Output the (X, Y) coordinate of the center of the cell containing the given text.  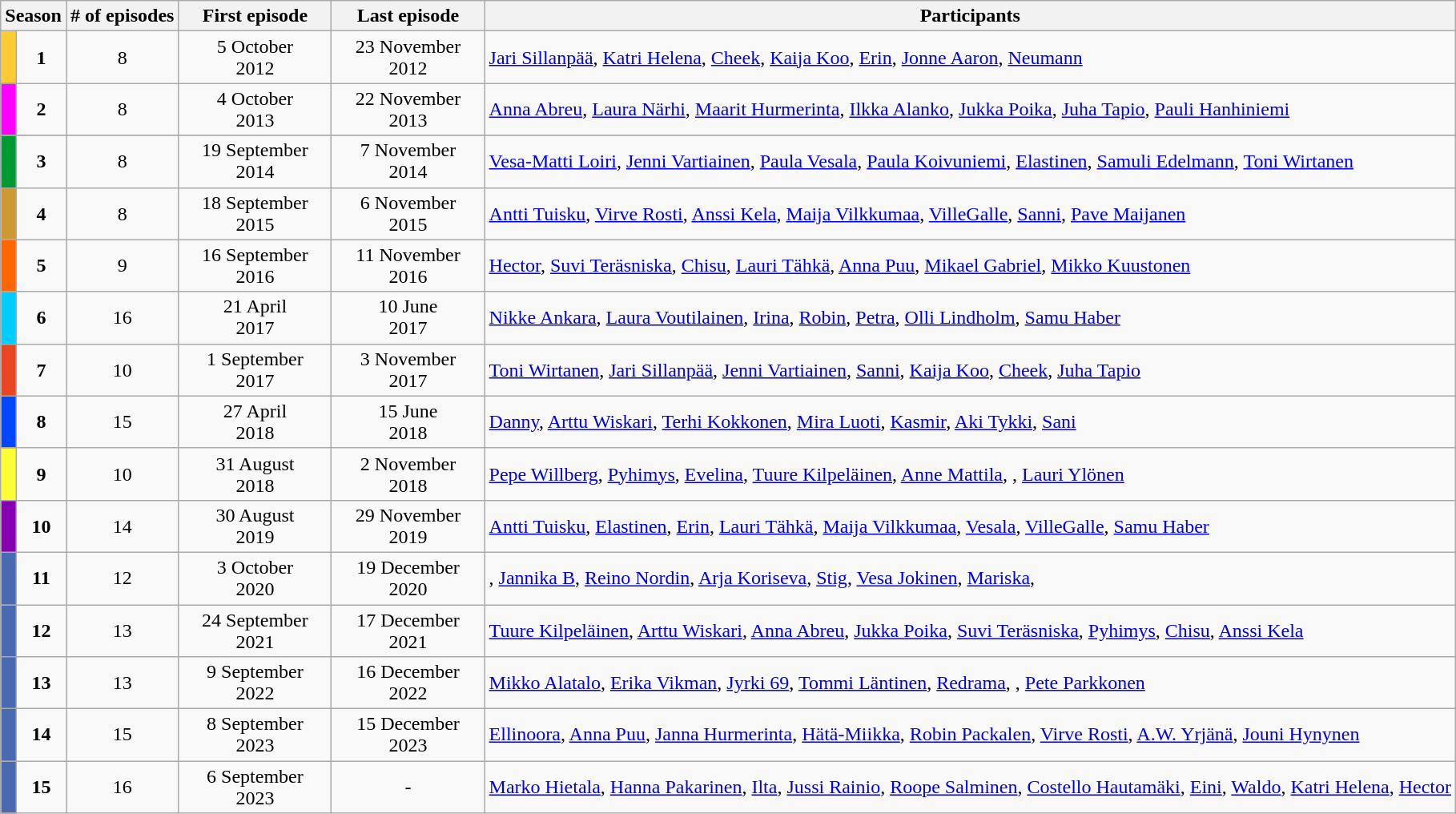
Pepe Willberg, Pyhimys, Evelina, Tuure Kilpeläinen, Anne Mattila, , Lauri Ylönen (970, 474)
6 September 2023 (255, 787)
29 November 2019 (408, 526)
8 September 2023 (255, 735)
11 (41, 578)
15 December 2023 (408, 735)
27 April 2018 (255, 421)
22 November 2013 (408, 109)
Vesa-Matti Loiri, Jenni Vartiainen, Paula Vesala, Paula Koivuniemi, Elastinen, Samuli Edelmann, Toni Wirtanen (970, 162)
, Jannika B, Reino Nordin, Arja Koriseva, Stig, Vesa Jokinen, Mariska, (970, 578)
3 October 2020 (255, 578)
Toni Wirtanen, Jari Sillanpää, Jenni Vartiainen, Sanni, Kaija Koo, Cheek, Juha Tapio (970, 370)
23 November 2012 (408, 58)
4 October 2013 (255, 109)
Marko Hietala, Hanna Pakarinen, Ilta, Jussi Rainio, Roope Salminen, Costello Hautamäki, Eini, Waldo, Katri Helena, Hector (970, 787)
10 June 2017 (408, 317)
17 December 2021 (408, 630)
21 April 2017 (255, 317)
First episode (255, 16)
Antti Tuisku, Elastinen, Erin, Lauri Tähkä, Maija Vilkkumaa, Vesala, VilleGalle, Samu Haber (970, 526)
30 August 2019 (255, 526)
7 November 2014 (408, 162)
6 November 2015 (408, 213)
24 September 2021 (255, 630)
18 September 2015 (255, 213)
4 (41, 213)
9 September 2022 (255, 683)
2 (41, 109)
Participants (970, 16)
# of episodes (122, 16)
Tuure Kilpeläinen, Arttu Wiskari, Anna Abreu, Jukka Poika, Suvi Teräsniska, Pyhimys, Chisu, Anssi Kela (970, 630)
1 (41, 58)
5 October 2012 (255, 58)
- (408, 787)
Nikke Ankara, Laura Voutilainen, Irina, Robin, Petra, Olli Lindholm, Samu Haber (970, 317)
7 (41, 370)
Last episode (408, 16)
Ellinoora, Anna Puu, Janna Hurmerinta, Hätä-Miikka, Robin Packalen, Virve Rosti, A.W. Yrjänä, Jouni Hynynen (970, 735)
2 November 2018 (408, 474)
Antti Tuisku, Virve Rosti, Anssi Kela, Maija Vilkkumaa, VilleGalle, Sanni, Pave Maijanen (970, 213)
6 (41, 317)
Mikko Alatalo, Erika Vikman, Jyrki 69, Tommi Läntinen, Redrama, , Pete Parkkonen (970, 683)
19 September 2014 (255, 162)
Danny, Arttu Wiskari, Terhi Kokkonen, Mira Luoti, Kasmir, Aki Tykki, Sani (970, 421)
3 November 2017 (408, 370)
Hector, Suvi Teräsniska, Chisu, Lauri Tähkä, Anna Puu, Mikael Gabriel, Mikko Kuustonen (970, 266)
16 September 2016 (255, 266)
15 June 2018 (408, 421)
Season (34, 16)
5 (41, 266)
Anna Abreu, Laura Närhi, Maarit Hurmerinta, Ilkka Alanko, Jukka Poika, Juha Tapio, Pauli Hanhiniemi (970, 109)
Jari Sillanpää, Katri Helena, Cheek, Kaija Koo, Erin, Jonne Aaron, Neumann (970, 58)
1 September 2017 (255, 370)
16 December 2022 (408, 683)
31 August 2018 (255, 474)
11 November 2016 (408, 266)
3 (41, 162)
19 December 2020 (408, 578)
